Determine the (x, y) coordinate at the center of the cell enclosing the given text.  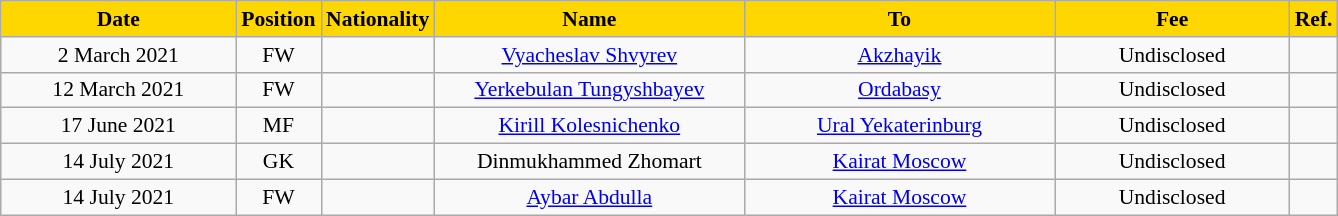
2 March 2021 (118, 55)
Ordabasy (899, 90)
Ural Yekaterinburg (899, 126)
To (899, 19)
Name (589, 19)
Yerkebulan Tungyshbayev (589, 90)
Dinmukhammed Zhomart (589, 162)
Ref. (1314, 19)
Vyacheslav Shvyrev (589, 55)
Fee (1172, 19)
Date (118, 19)
17 June 2021 (118, 126)
Akzhayik (899, 55)
Kirill Kolesnichenko (589, 126)
Aybar Abdulla (589, 197)
GK (278, 162)
12 March 2021 (118, 90)
Nationality (378, 19)
MF (278, 126)
Position (278, 19)
